Pinpoint the cell where the given text exists, returning its [x, y] midpoint coordinate. 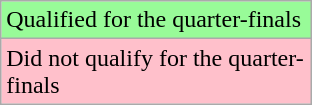
Did not qualify for the quarter-finals [156, 72]
Qualified for the quarter-finals [156, 20]
